Pinpoint the cell where the given text exists, returning its [X, Y] midpoint coordinate. 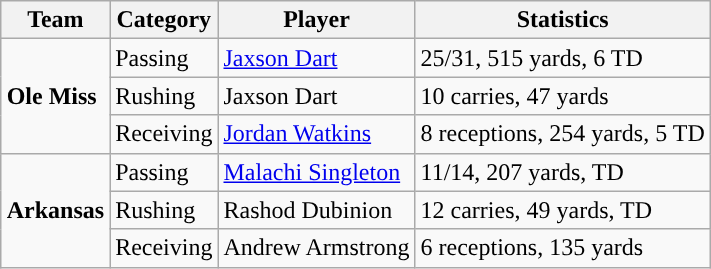
Statistics [562, 20]
6 receptions, 135 yards [562, 248]
Player [316, 20]
Malachi Singleton [316, 172]
12 carries, 49 yards, TD [562, 210]
Arkansas [55, 210]
Jordan Watkins [316, 134]
10 carries, 47 yards [562, 96]
25/31, 515 yards, 6 TD [562, 58]
Team [55, 20]
Andrew Armstrong [316, 248]
Ole Miss [55, 96]
Rashod Dubinion [316, 210]
8 receptions, 254 yards, 5 TD [562, 134]
11/14, 207 yards, TD [562, 172]
Category [164, 20]
